Return the (x, y) coordinate for the center point of the cell that contains the specified text.  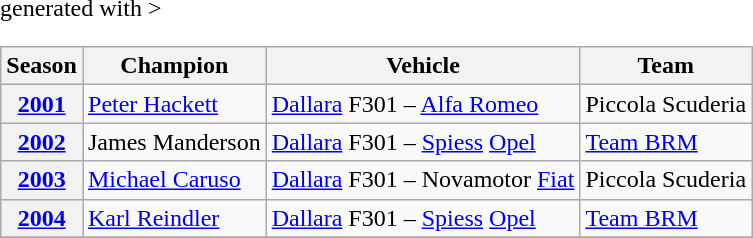
Dallara F301 – Novamotor Fiat (423, 180)
Dallara F301 – Alfa Romeo (423, 104)
Karl Reindler (174, 218)
Michael Caruso (174, 180)
2003 (42, 180)
2001 (42, 104)
2002 (42, 142)
Peter Hackett (174, 104)
Champion (174, 66)
James Manderson (174, 142)
Vehicle (423, 66)
Team (666, 66)
2004 (42, 218)
Season (42, 66)
